Search for the cell housing the specified text and yield its [X, Y] center coordinate. 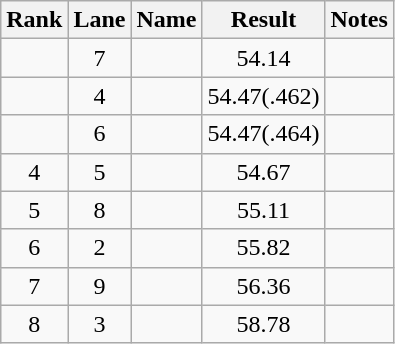
56.36 [264, 286]
2 [100, 248]
Notes [359, 20]
Rank [34, 20]
54.47(.462) [264, 96]
54.67 [264, 172]
9 [100, 286]
55.11 [264, 210]
Lane [100, 20]
Result [264, 20]
3 [100, 324]
54.14 [264, 58]
54.47(.464) [264, 134]
58.78 [264, 324]
Name [166, 20]
55.82 [264, 248]
